Identify which cell holds the provided text, then report its [X, Y] central coordinate. 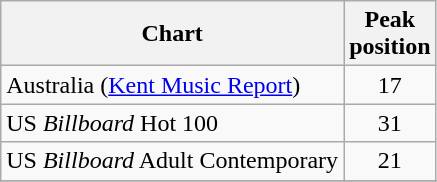
21 [390, 161]
17 [390, 85]
US Billboard Hot 100 [172, 123]
US Billboard Adult Contemporary [172, 161]
Chart [172, 34]
31 [390, 123]
Peakposition [390, 34]
Australia (Kent Music Report) [172, 85]
